Pinpoint the cell where the given text exists, returning its (x, y) midpoint coordinate. 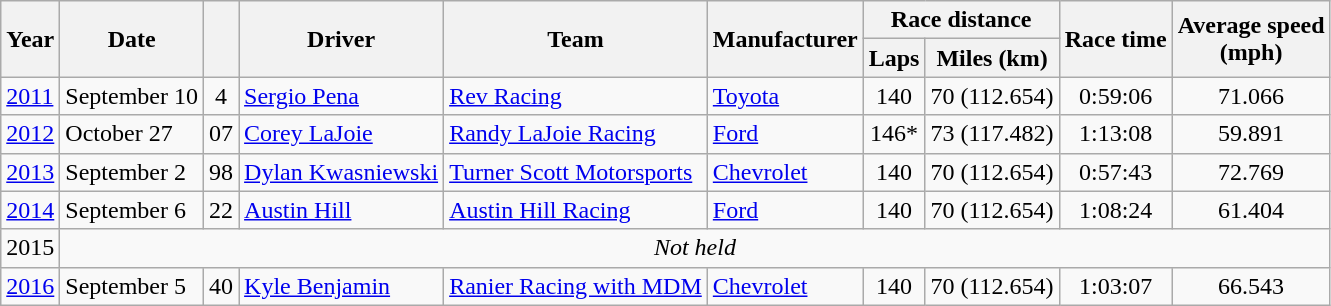
Ranier Racing with MDM (576, 286)
Turner Scott Motorsports (576, 172)
Kyle Benjamin (342, 286)
Race time (1116, 39)
Corey LaJoie (342, 134)
Year (30, 39)
2012 (30, 134)
Austin Hill Racing (576, 210)
Toyota (785, 96)
4 (222, 96)
Not held (695, 248)
Driver (342, 39)
2013 (30, 172)
07 (222, 134)
59.891 (1251, 134)
Laps (894, 58)
Average speed(mph) (1251, 39)
2015 (30, 248)
98 (222, 172)
40 (222, 286)
Manufacturer (785, 39)
Date (132, 39)
1:13:08 (1116, 134)
2014 (30, 210)
Miles (km) (992, 58)
0:57:43 (1116, 172)
66.543 (1251, 286)
2011 (30, 96)
1:03:07 (1116, 286)
October 27 (132, 134)
61.404 (1251, 210)
September 5 (132, 286)
73 (117.482) (992, 134)
Sergio Pena (342, 96)
Dylan Kwasniewski (342, 172)
Austin Hill (342, 210)
72.769 (1251, 172)
71.066 (1251, 96)
Team (576, 39)
September 10 (132, 96)
1:08:24 (1116, 210)
September 6 (132, 210)
22 (222, 210)
146* (894, 134)
2016 (30, 286)
0:59:06 (1116, 96)
Rev Racing (576, 96)
Race distance (961, 20)
Randy LaJoie Racing (576, 134)
September 2 (132, 172)
